Detect which cell encompasses the target text, then output its [x, y] center coordinate. 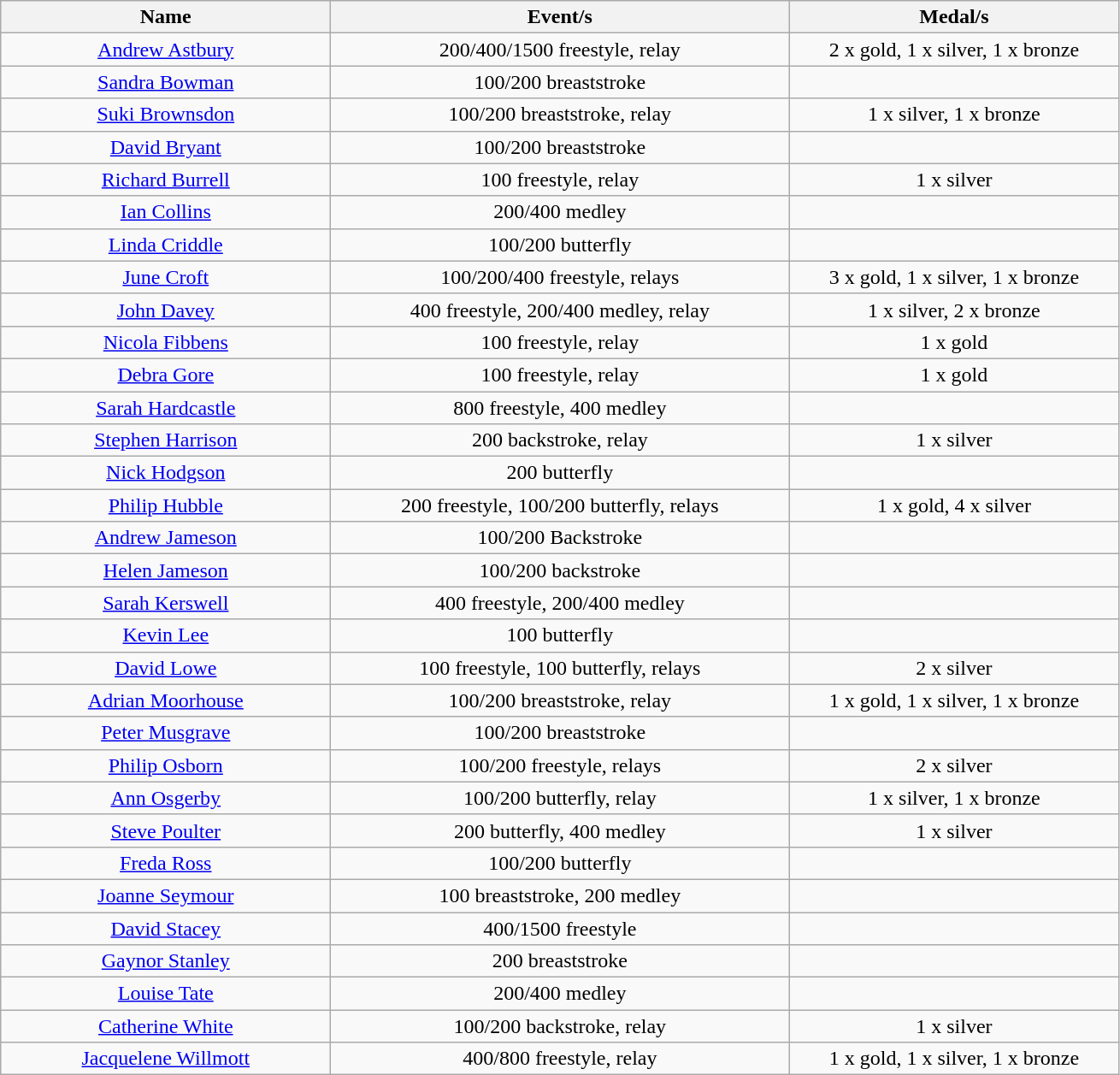
1 x silver, 2 x bronze [954, 310]
1 x gold, 4 x silver [954, 505]
Louise Tate [166, 994]
Peter Musgrave [166, 733]
Adrian Moorhouse [166, 700]
100/200/400 freestyle, relays [560, 277]
Stephen Harrison [166, 440]
Ann Osgerby [166, 798]
Richard Burrell [166, 180]
David Bryant [166, 147]
400 freestyle, 200/400 medley, relay [560, 310]
David Lowe [166, 668]
Philip Hubble [166, 505]
Name [166, 17]
200 butterfly, 400 medley [560, 830]
200 freestyle, 100/200 butterfly, relays [560, 505]
200 breaststroke [560, 961]
Gaynor Stanley [166, 961]
100/200 butterfly, relay [560, 798]
100/200 Backstroke [560, 538]
200/400/1500 freestyle, relay [560, 50]
Philip Osborn [166, 765]
Ian Collins [166, 212]
John Davey [166, 310]
Joanne Seymour [166, 895]
100/200 backstroke [560, 570]
100 butterfly [560, 635]
Nicola Fibbens [166, 342]
David Stacey [166, 928]
Linda Criddle [166, 245]
June Croft [166, 277]
Sandra Bowman [166, 82]
100 breaststroke, 200 medley [560, 895]
Catherine White [166, 1026]
Event/s [560, 17]
Andrew Astbury [166, 50]
Kevin Lee [166, 635]
400/1500 freestyle [560, 928]
100/200 backstroke, relay [560, 1026]
Sarah Kerswell [166, 603]
2 x gold, 1 x silver, 1 x bronze [954, 50]
Sarah Hardcastle [166, 408]
Nick Hodgson [166, 473]
Jacquelene Willmott [166, 1059]
200 backstroke, relay [560, 440]
200 butterfly [560, 473]
400 freestyle, 200/400 medley [560, 603]
Debra Gore [166, 375]
Suki Brownsdon [166, 115]
Steve Poulter [166, 830]
Helen Jameson [166, 570]
3 x gold, 1 x silver, 1 x bronze [954, 277]
Freda Ross [166, 863]
100 freestyle, 100 butterfly, relays [560, 668]
400/800 freestyle, relay [560, 1059]
Medal/s [954, 17]
800 freestyle, 400 medley [560, 408]
100/200 freestyle, relays [560, 765]
Andrew Jameson [166, 538]
